Pinpoint the cell where the given text exists, returning its (X, Y) midpoint coordinate. 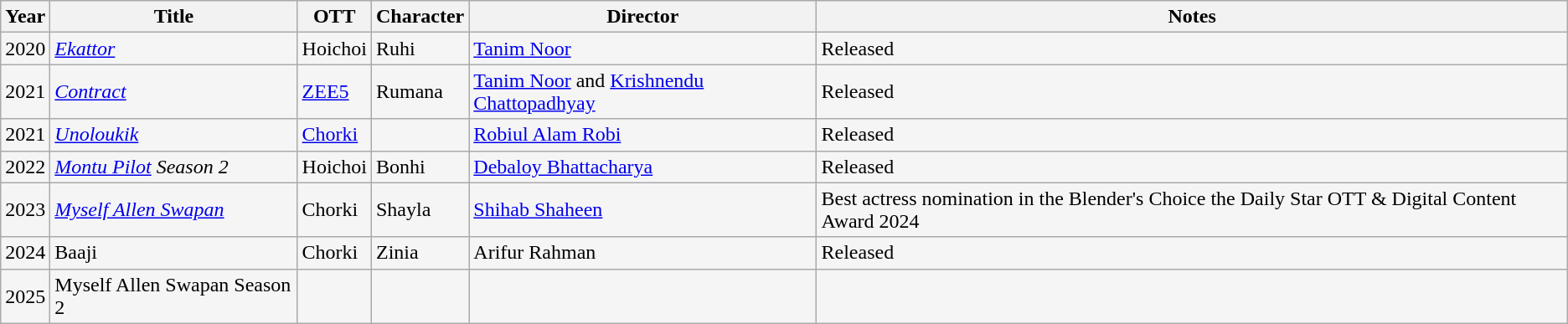
Title (174, 17)
OTT (334, 17)
Tanim Noor (643, 49)
2025 (25, 296)
2023 (25, 209)
Arifur Rahman (643, 253)
Zinia (420, 253)
Shayla (420, 209)
ZEE5 (334, 92)
Notes (1192, 17)
Unoloukik (174, 135)
Bonhi (420, 167)
Ruhi (420, 49)
Shihab Shaheen (643, 209)
Ekattor (174, 49)
Tanim Noor and Krishnendu Chattopadhyay (643, 92)
2020 (25, 49)
Baaji (174, 253)
Myself Allen Swapan Season 2 (174, 296)
Montu Pilot Season 2 (174, 167)
Myself Allen Swapan (174, 209)
Rumana (420, 92)
Director (643, 17)
Robiul Alam Robi (643, 135)
Best actress nomination in the Blender's Choice the Daily Star OTT & Digital Content Award 2024 (1192, 209)
2022 (25, 167)
Contract (174, 92)
Debaloy Bhattacharya (643, 167)
2024 (25, 253)
Character (420, 17)
Year (25, 17)
